Find where the given text appears and provide that cell's center as (X, Y) coordinate. 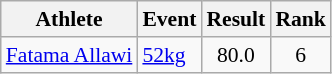
80.0 (236, 55)
Result (236, 19)
52kg (169, 55)
Athlete (70, 19)
Fatama Allawi (70, 55)
6 (300, 55)
Event (169, 19)
Rank (300, 19)
